For the text-containing cell, return its midpoint in (x, y) coordinate format. 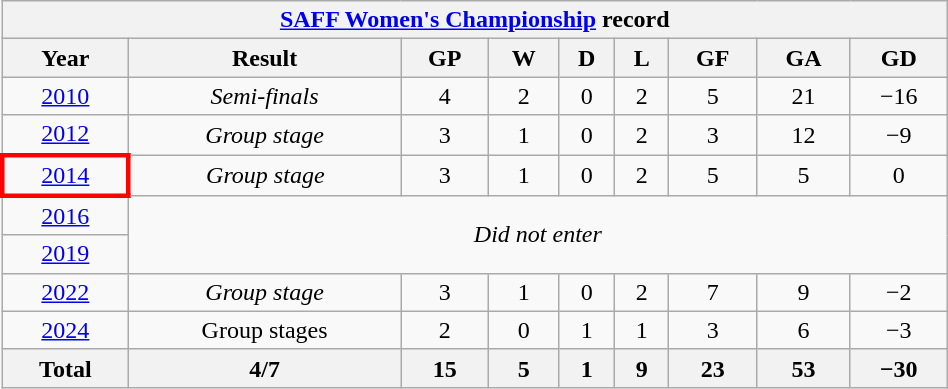
23 (713, 368)
Total (65, 368)
SAFF Women's Championship record (474, 20)
GA (804, 58)
12 (804, 135)
4 (445, 96)
Result (264, 58)
W (524, 58)
4/7 (264, 368)
−30 (898, 368)
2016 (65, 216)
GF (713, 58)
53 (804, 368)
−16 (898, 96)
−9 (898, 135)
15 (445, 368)
L (642, 58)
7 (713, 292)
2014 (65, 174)
Did not enter (538, 235)
2022 (65, 292)
GD (898, 58)
Year (65, 58)
−3 (898, 330)
21 (804, 96)
2010 (65, 96)
−2 (898, 292)
6 (804, 330)
GP (445, 58)
Semi-finals (264, 96)
2019 (65, 254)
D (586, 58)
2012 (65, 135)
Group stages (264, 330)
2024 (65, 330)
